Search for the cell housing the specified text and yield its [X, Y] center coordinate. 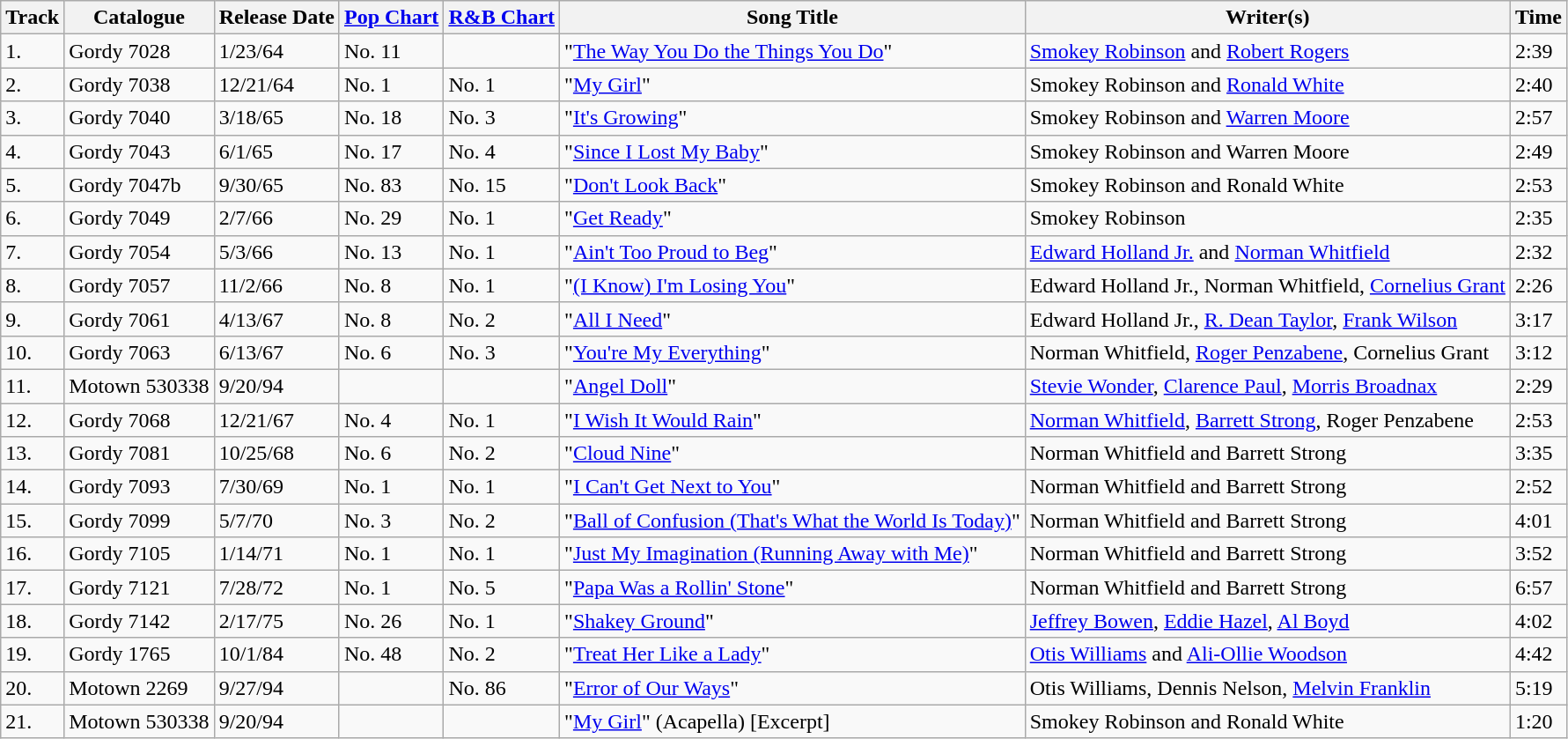
Time [1538, 18]
Jeffrey Bowen, Eddie Hazel, Al Boyd [1268, 621]
3:52 [1538, 554]
11. [33, 386]
20. [33, 688]
9/27/94 [276, 688]
2:32 [1538, 252]
"I Can't Get Next to You" [792, 487]
12/21/67 [276, 420]
Smokey Robinson and Robert Rogers [1268, 51]
1/23/64 [276, 51]
3:12 [1538, 352]
No. 17 [391, 151]
2:39 [1538, 51]
"Since I Lost My Baby" [792, 151]
12/21/64 [276, 85]
Gordy 7068 [139, 420]
4:42 [1538, 654]
2/17/75 [276, 621]
"Papa Was a Rollin' Stone" [792, 588]
Gordy 7047b [139, 185]
2:29 [1538, 386]
7. [33, 252]
No. 86 [502, 688]
Gordy 7121 [139, 588]
4:01 [1538, 521]
Gordy 7028 [139, 51]
8. [33, 285]
11/2/66 [276, 285]
Gordy 7038 [139, 85]
9/30/65 [276, 185]
2:35 [1538, 218]
19. [33, 654]
"All I Need" [792, 319]
"Shakey Ground" [792, 621]
2:26 [1538, 285]
No. 29 [391, 218]
"(I Know) I'm Losing You" [792, 285]
"Angel Doll" [792, 386]
Motown 2269 [139, 688]
Otis Williams, Dennis Nelson, Melvin Franklin [1268, 688]
16. [33, 554]
Writer(s) [1268, 18]
12. [33, 420]
10/1/84 [276, 654]
Track [33, 18]
7/28/72 [276, 588]
Gordy 7142 [139, 621]
1. [33, 51]
6. [33, 218]
No. 83 [391, 185]
"My Girl" (Acapella) [Excerpt] [792, 721]
5:19 [1538, 688]
Otis Williams and Ali-Ollie Woodson [1268, 654]
"Treat Her Like a Lady" [792, 654]
Gordy 7054 [139, 252]
No. 15 [502, 185]
5/7/70 [276, 521]
"The Way You Do the Things You Do" [792, 51]
Release Date [276, 18]
Pop Chart [391, 18]
3/18/65 [276, 118]
No. 48 [391, 654]
3:35 [1538, 454]
No. 11 [391, 51]
Smokey Robinson [1268, 218]
10. [33, 352]
No. 18 [391, 118]
Gordy 7093 [139, 487]
4. [33, 151]
"Get Ready" [792, 218]
"Error of Our Ways" [792, 688]
9. [33, 319]
3:17 [1538, 319]
2:52 [1538, 487]
2:40 [1538, 85]
6/1/65 [276, 151]
2:57 [1538, 118]
"Just My Imagination (Running Away with Me)" [792, 554]
17. [33, 588]
"You're My Everything" [792, 352]
2:49 [1538, 151]
Song Title [792, 18]
5. [33, 185]
No. 5 [502, 588]
10/25/68 [276, 454]
7/30/69 [276, 487]
Edward Holland Jr., Norman Whitfield, Cornelius Grant [1268, 285]
"I Wish It Would Rain" [792, 420]
"Ain't Too Proud to Beg" [792, 252]
13. [33, 454]
18. [33, 621]
Gordy 7081 [139, 454]
Edward Holland Jr. and Norman Whitfield [1268, 252]
1/14/71 [276, 554]
"Don't Look Back" [792, 185]
Gordy 7099 [139, 521]
No. 26 [391, 621]
"My Girl" [792, 85]
2/7/66 [276, 218]
Edward Holland Jr., R. Dean Taylor, Frank Wilson [1268, 319]
Norman Whitfield, Barrett Strong, Roger Penzabene [1268, 420]
14. [33, 487]
3. [33, 118]
15. [33, 521]
Gordy 1765 [139, 654]
Gordy 7063 [139, 352]
6/13/67 [276, 352]
Gordy 7040 [139, 118]
4/13/67 [276, 319]
Stevie Wonder, Clarence Paul, Morris Broadnax [1268, 386]
1:20 [1538, 721]
"It's Growing" [792, 118]
R&B Chart [502, 18]
"Cloud Nine" [792, 454]
Gordy 7105 [139, 554]
Gordy 7061 [139, 319]
4:02 [1538, 621]
Catalogue [139, 18]
6:57 [1538, 588]
Gordy 7049 [139, 218]
21. [33, 721]
5/3/66 [276, 252]
Norman Whitfield, Roger Penzabene, Cornelius Grant [1268, 352]
"Ball of Confusion (That's What the World Is Today)" [792, 521]
2. [33, 85]
Gordy 7043 [139, 151]
Gordy 7057 [139, 285]
No. 13 [391, 252]
